Determine the (X, Y) coordinate at the center of the cell enclosing the given text.  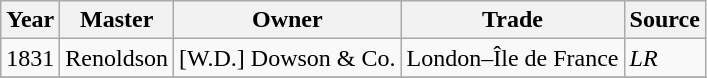
Trade (512, 20)
LR (664, 58)
Master (117, 20)
Source (664, 20)
Renoldson (117, 58)
1831 (30, 58)
Year (30, 20)
Owner (288, 20)
London–Île de France (512, 58)
[W.D.] Dowson & Co. (288, 58)
